Return (x, y) of the center of cell containing provided text 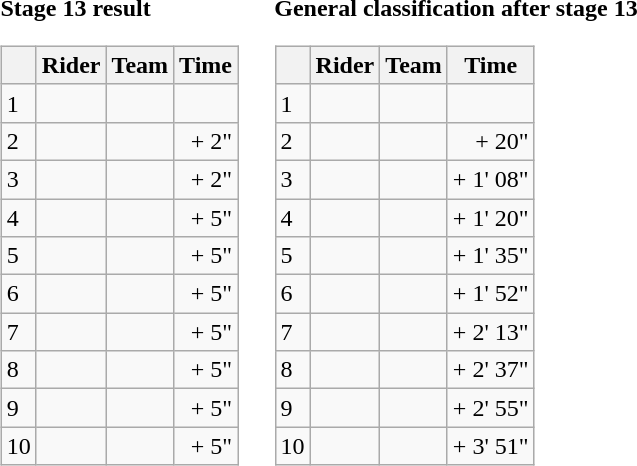
+ 2' 55" (490, 408)
+ 2' 13" (490, 332)
+ 1' 08" (490, 179)
+ 3' 51" (490, 446)
+ 1' 52" (490, 294)
+ 20" (490, 141)
+ 1' 35" (490, 256)
+ 1' 20" (490, 217)
+ 2' 37" (490, 370)
